Return (X, Y) of the center of cell containing provided text 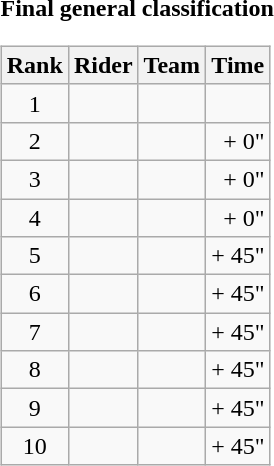
1 (34, 103)
Time (238, 65)
3 (34, 179)
Rank (34, 65)
Rider (103, 65)
2 (34, 141)
Team (172, 65)
4 (34, 217)
7 (34, 332)
10 (34, 446)
6 (34, 294)
8 (34, 370)
5 (34, 256)
9 (34, 408)
